Determine the [X, Y] coordinate at the center of the cell enclosing the given text.  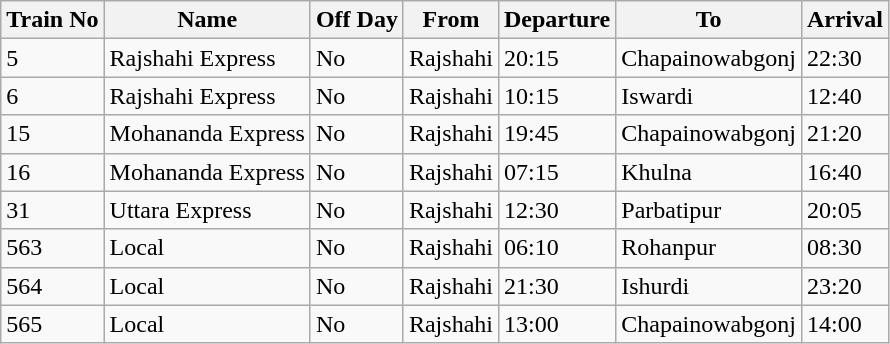
564 [52, 286]
From [450, 20]
07:15 [556, 172]
13:00 [556, 324]
Ishurdi [709, 286]
Uttara Express [207, 210]
14:00 [844, 324]
5 [52, 58]
10:15 [556, 96]
Name [207, 20]
23:20 [844, 286]
Train No [52, 20]
08:30 [844, 248]
16:40 [844, 172]
6 [52, 96]
To [709, 20]
12:30 [556, 210]
16 [52, 172]
Arrival [844, 20]
31 [52, 210]
20:15 [556, 58]
21:30 [556, 286]
565 [52, 324]
06:10 [556, 248]
20:05 [844, 210]
15 [52, 134]
22:30 [844, 58]
Parbatipur [709, 210]
Iswardi [709, 96]
12:40 [844, 96]
Off Day [356, 20]
21:20 [844, 134]
Khulna [709, 172]
Departure [556, 20]
Rohanpur [709, 248]
19:45 [556, 134]
563 [52, 248]
